Identify which cell holds the provided text, then report its [X, Y] central coordinate. 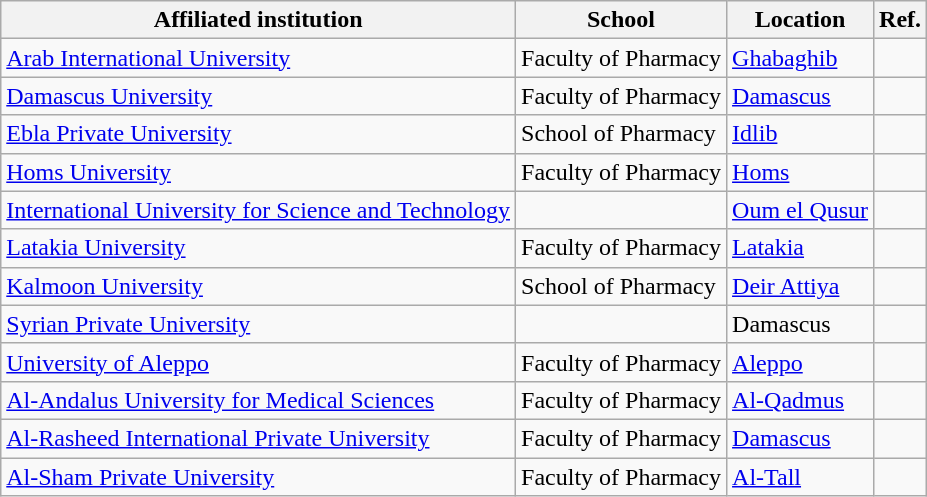
Aleppo [800, 362]
Kalmoon University [258, 286]
Ebla Private University [258, 134]
Syrian Private University [258, 324]
Deir Attiya [800, 286]
Latakia University [258, 248]
Al-Rasheed International Private University [258, 438]
Al-Andalus University for Medical Sciences [258, 400]
Ghabaghib [800, 58]
Idlib [800, 134]
Ref. [900, 20]
Affiliated institution [258, 20]
Arab International University [258, 58]
Al-Qadmus [800, 400]
University of Aleppo [258, 362]
Homs [800, 172]
Location [800, 20]
Al-Sham Private University [258, 477]
Damascus University [258, 96]
Homs University [258, 172]
Latakia [800, 248]
Oum el Qusur [800, 210]
Al-Tall [800, 477]
International University for Science and Technology [258, 210]
School [622, 20]
